Find where the given text appears and provide that cell's center as (x, y) coordinate. 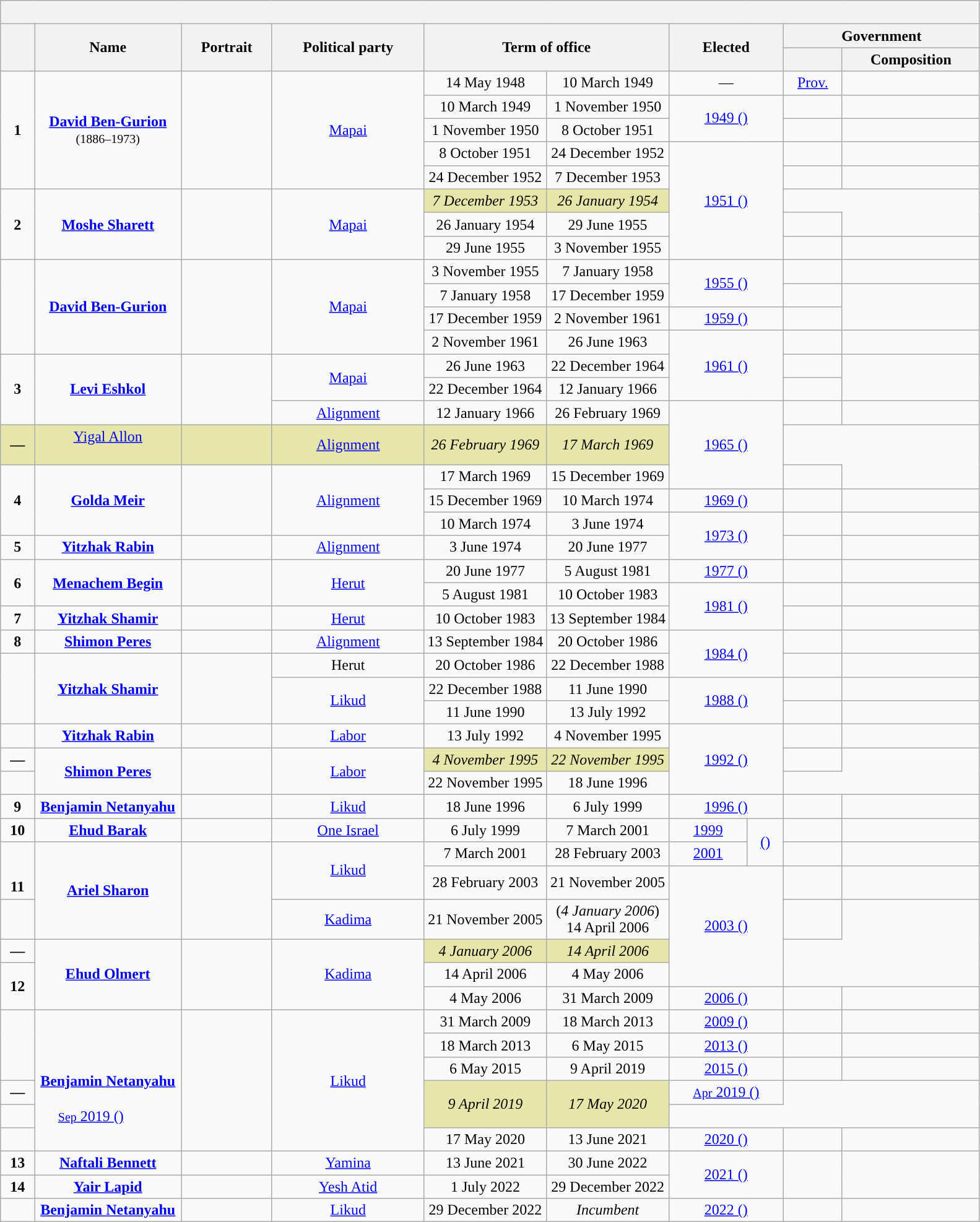
1969 () (726, 500)
Term of office (546, 48)
Sep 2019 () (91, 1116)
Apr 2019 () (726, 1092)
1965 () (726, 444)
2 (17, 224)
1955 () (726, 283)
Government (882, 36)
14 (17, 1187)
Ehud Barak (108, 830)
1988 () (726, 701)
2020 () (726, 1140)
(4 January 2006)14 April 2006 (608, 919)
1 (17, 130)
6 (17, 583)
Moshe Sharett (108, 224)
2022 () (726, 1210)
2001 (708, 854)
Golda Meir (108, 500)
5 (17, 547)
11 (17, 870)
3 (17, 389)
1973 () (726, 535)
Yigal Allon (108, 444)
1 July 2022 (485, 1187)
1999 (708, 830)
14 May 1948 (485, 83)
1996 () (726, 807)
1981 () (726, 606)
4 (17, 500)
1977 () (726, 571)
() (765, 842)
Naftali Bennett (108, 1163)
2009 () (726, 1021)
10 (17, 830)
Name (108, 48)
4 January 2006 (485, 951)
Ehud Olmert (108, 974)
8 (17, 641)
Political party (348, 48)
2021 () (726, 1175)
David Ben-Gurion(1886–1973) (108, 130)
1959 () (726, 319)
2015 () (726, 1068)
David Ben-Gurion (108, 306)
Yamina (348, 1163)
One Israel (348, 830)
Levi Eshkol (108, 389)
2006 () (726, 998)
13 (17, 1163)
1951 () (726, 201)
1949 () (726, 118)
Ariel Sharon (108, 890)
2003 () (726, 926)
1992 () (726, 760)
Incumbent (608, 1210)
Portrait (227, 48)
1961 () (726, 366)
Menachem Begin (108, 583)
1984 () (726, 653)
Elected (726, 48)
9 (17, 807)
Composition (911, 59)
Yesh Atid (348, 1187)
2013 () (726, 1045)
30 June 2022 (608, 1163)
Yair Lapid (108, 1187)
7 (17, 618)
Prov. (812, 83)
12 (17, 986)
